Pinpoint the cell where the given text exists, returning its [x, y] midpoint coordinate. 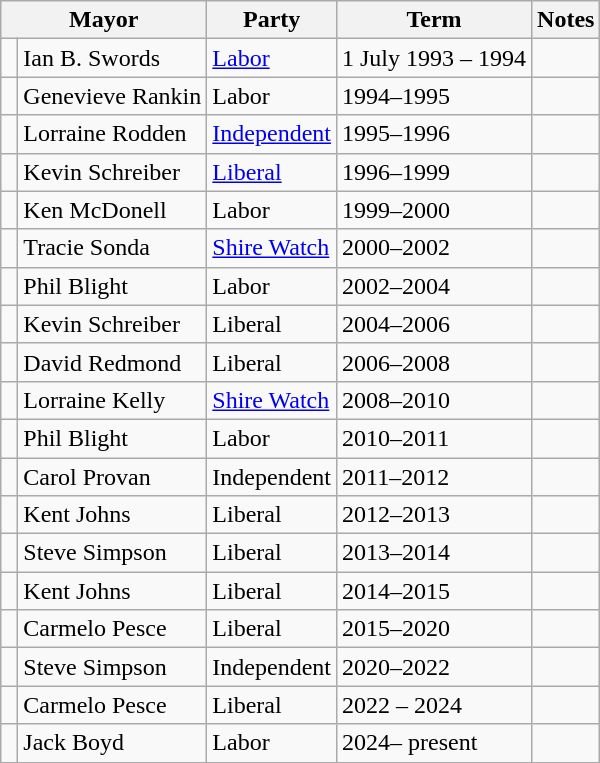
Notes [566, 20]
Term [434, 20]
1996–1999 [434, 172]
Genevieve Rankin [112, 96]
2015–2020 [434, 629]
Carol Provan [112, 477]
Lorraine Rodden [112, 134]
2004–2006 [434, 324]
2014–2015 [434, 591]
2002–2004 [434, 286]
David Redmond [112, 362]
1 July 1993 – 1994 [434, 58]
1999–2000 [434, 210]
Ian B. Swords [112, 58]
2011–2012 [434, 477]
2024– present [434, 743]
Lorraine Kelly [112, 400]
Ken McDonell [112, 210]
Mayor [104, 20]
1995–1996 [434, 134]
2008–2010 [434, 400]
2012–2013 [434, 515]
Party [272, 20]
2010–2011 [434, 438]
2022 – 2024 [434, 705]
Jack Boyd [112, 743]
Tracie Sonda [112, 248]
1994–1995 [434, 96]
2006–2008 [434, 362]
2013–2014 [434, 553]
2020–2022 [434, 667]
2000–2002 [434, 248]
